Provide the [X, Y] coordinate of the cell's center where the given text is located.  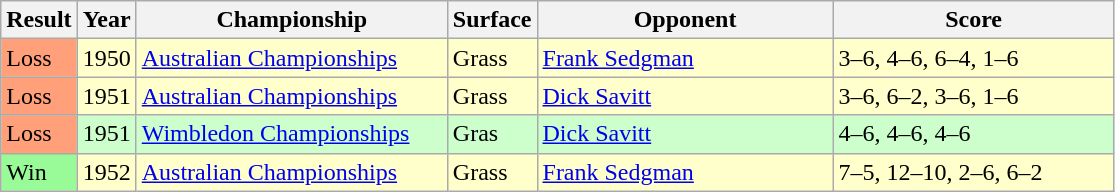
1950 [106, 58]
Opponent [685, 20]
3–6, 6–2, 3–6, 1–6 [974, 96]
Score [974, 20]
7–5, 12–10, 2–6, 6–2 [974, 172]
3–6, 4–6, 6–4, 1–6 [974, 58]
Result [39, 20]
Championship [292, 20]
Surface [492, 20]
1952 [106, 172]
4–6, 4–6, 4–6 [974, 134]
Win [39, 172]
Wimbledon Championships [292, 134]
Year [106, 20]
Gras [492, 134]
